Capture the cell that displays the provided text and extract its (X, Y) central coordinate. 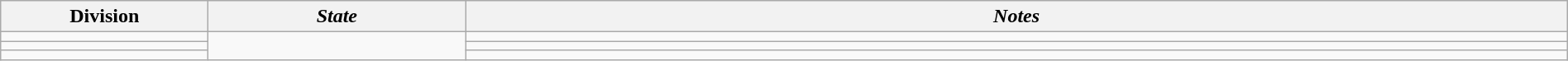
Notes (1016, 16)
State (337, 16)
Division (104, 16)
